Identify which cell holds the provided text, then report its [x, y] central coordinate. 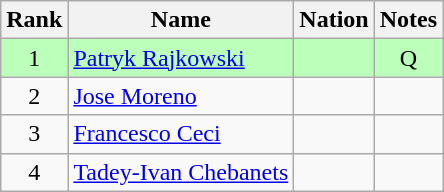
Nation [334, 20]
2 [34, 96]
Patryk Rajkowski [181, 58]
Tadey-Ivan Chebanets [181, 172]
1 [34, 58]
Notes [408, 20]
4 [34, 172]
3 [34, 134]
Francesco Ceci [181, 134]
Name [181, 20]
Jose Moreno [181, 96]
Q [408, 58]
Rank [34, 20]
